Determine the [x, y] coordinate at the center of the cell enclosing the given text.  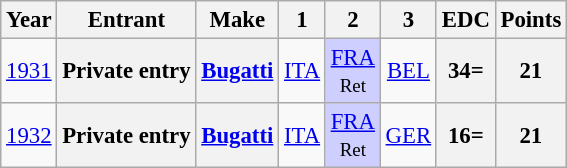
3 [408, 20]
Points [530, 20]
BEL [408, 72]
34= [466, 72]
1931 [29, 72]
1932 [29, 136]
16= [466, 136]
1 [302, 20]
Entrant [126, 20]
EDC [466, 20]
2 [352, 20]
Year [29, 20]
Make [238, 20]
GER [408, 136]
